Find where the given text appears and provide that cell's center as [X, Y] coordinate. 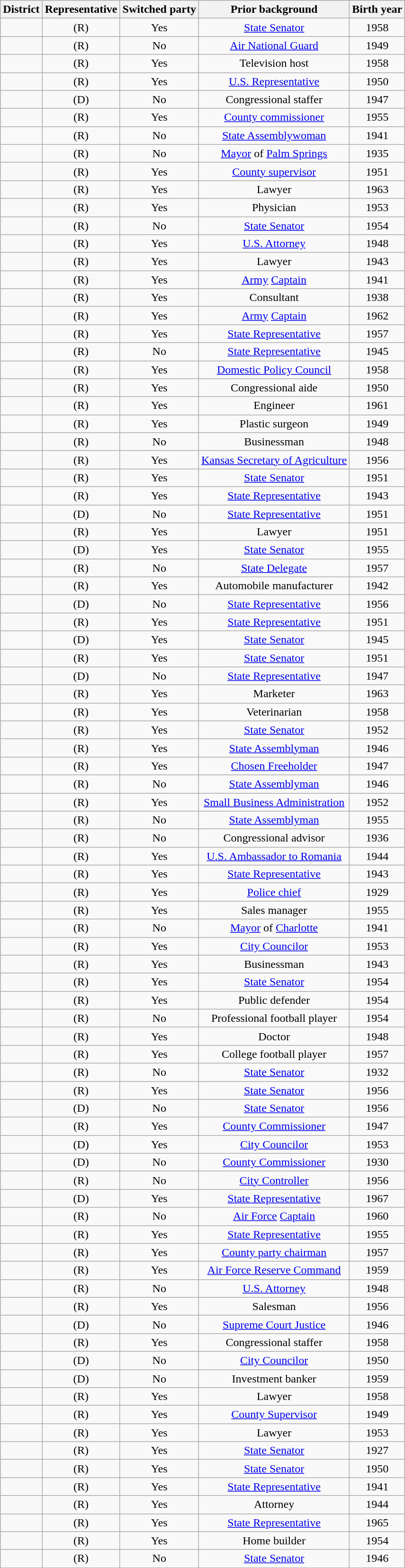
1932 [377, 1072]
Mayor of Charlotte [274, 928]
Air Force Reserve Command [274, 1270]
1960 [377, 1216]
Domestic Policy Council [274, 370]
County Supervisor [274, 1415]
Representative [81, 9]
Television host [274, 63]
Prior background [274, 9]
Doctor [274, 1036]
Public defender [274, 1000]
Police chief [274, 892]
County supervisor [274, 171]
Physician [274, 207]
Engineer [274, 406]
District [21, 9]
Mayor of Palm Springs [274, 153]
Kansas Secretary of Agriculture [274, 460]
1930 [377, 1162]
Congressional advisor [274, 838]
Supreme Court Justice [274, 1324]
1942 [377, 586]
U.S. Ambassador to Romania [274, 856]
1927 [377, 1451]
Home builder [274, 1541]
1929 [377, 892]
County party chairman [274, 1252]
Small Business Administration [274, 802]
Investment banker [274, 1379]
Chosen Freeholder [274, 766]
1961 [377, 406]
State Delegate [274, 568]
Congressional aide [274, 388]
Salesman [274, 1306]
1965 [377, 1523]
Attorney [274, 1505]
Air Force Captain [274, 1216]
Air National Guard [274, 45]
1936 [377, 838]
Consultant [274, 298]
County commissioner [274, 117]
1967 [377, 1198]
Marketer [274, 694]
1935 [377, 153]
Sales manager [274, 910]
Switched party [159, 9]
Professional football player [274, 1018]
Veterinarian [274, 712]
Birth year [377, 9]
College football player [274, 1054]
1962 [377, 316]
State Assemblywoman [274, 135]
City Controller [274, 1180]
Plastic surgeon [274, 424]
U.S. Representative [274, 81]
1938 [377, 298]
Automobile manufacturer [274, 586]
